Pinpoint the cell where the given text exists, returning its (x, y) midpoint coordinate. 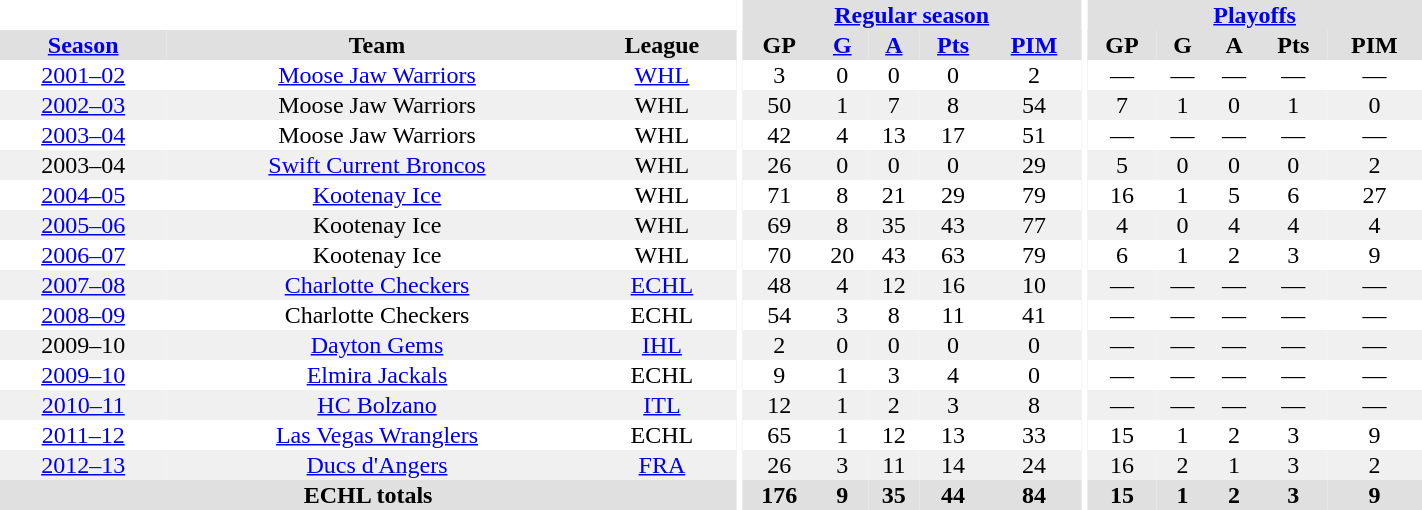
84 (1034, 495)
77 (1034, 225)
2001–02 (83, 75)
2011–12 (83, 435)
FRA (662, 465)
Las Vegas Wranglers (376, 435)
2005–06 (83, 225)
2007–08 (83, 285)
14 (954, 465)
Team (376, 45)
2006–07 (83, 255)
41 (1034, 315)
ITL (662, 405)
Elmira Jackals (376, 375)
Season (83, 45)
63 (954, 255)
2012–13 (83, 465)
42 (780, 135)
2008–09 (83, 315)
71 (780, 195)
44 (954, 495)
65 (780, 435)
2002–03 (83, 105)
70 (780, 255)
HC Bolzano (376, 405)
20 (842, 255)
69 (780, 225)
17 (954, 135)
50 (780, 105)
Swift Current Broncos (376, 165)
176 (780, 495)
21 (894, 195)
48 (780, 285)
League (662, 45)
27 (1374, 195)
2004–05 (83, 195)
51 (1034, 135)
IHL (662, 345)
24 (1034, 465)
Dayton Gems (376, 345)
2010–11 (83, 405)
33 (1034, 435)
ECHL totals (368, 495)
Regular season (912, 15)
10 (1034, 285)
Ducs d'Angers (376, 465)
Playoffs (1254, 15)
